Scan for the cell matching the given text and deliver its (x, y) coordinate at center. 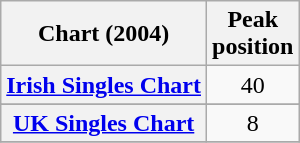
8 (253, 123)
40 (253, 85)
UK Singles Chart (104, 123)
Peakposition (253, 34)
Irish Singles Chart (104, 85)
Chart (2004) (104, 34)
